Provide the (x, y) coordinate of the cell's center where the given text is located.  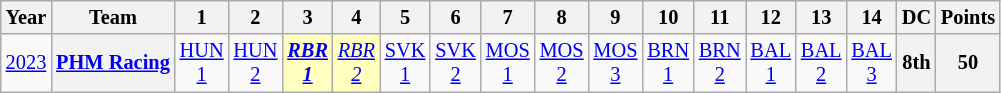
1 (202, 17)
50 (968, 63)
PHM Racing (112, 63)
BRN2 (720, 63)
Team (112, 17)
SVK2 (455, 63)
RBR2 (356, 63)
Points (968, 17)
9 (615, 17)
BRN1 (668, 63)
RBR1 (307, 63)
HUN1 (202, 63)
3 (307, 17)
5 (405, 17)
HUN2 (256, 63)
7 (508, 17)
8 (562, 17)
BAL3 (871, 63)
BAL2 (821, 63)
BAL1 (771, 63)
10 (668, 17)
2023 (26, 63)
13 (821, 17)
12 (771, 17)
6 (455, 17)
2 (256, 17)
DC (916, 17)
11 (720, 17)
Year (26, 17)
MOS1 (508, 63)
14 (871, 17)
8th (916, 63)
4 (356, 17)
SVK1 (405, 63)
MOS2 (562, 63)
MOS3 (615, 63)
